Provide the [x, y] coordinate of the cell's center where the given text is located.  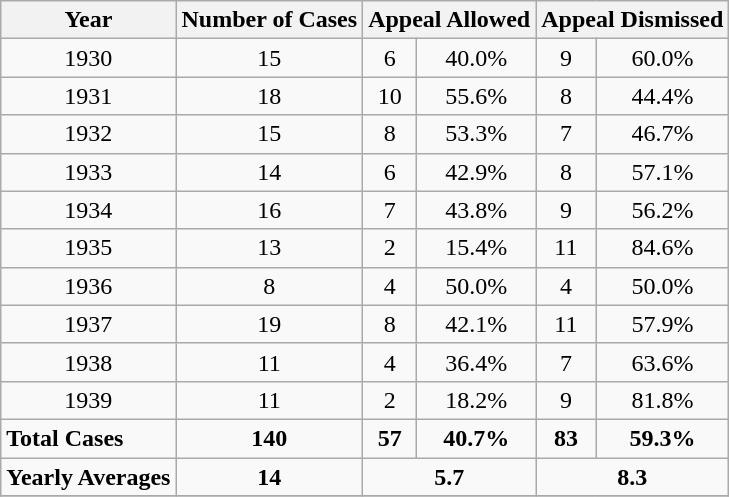
16 [270, 210]
84.6% [662, 248]
42.9% [476, 172]
Total Cases [88, 438]
59.3% [662, 438]
18 [270, 96]
56.2% [662, 210]
1930 [88, 58]
1938 [88, 362]
63.6% [662, 362]
1931 [88, 96]
Number of Cases [270, 20]
1937 [88, 324]
81.8% [662, 400]
83 [566, 438]
Year [88, 20]
15.4% [476, 248]
Appeal Dismissed [632, 20]
1933 [88, 172]
Yearly Averages [88, 477]
Appeal Allowed [450, 20]
1936 [88, 286]
44.4% [662, 96]
10 [390, 96]
43.8% [476, 210]
46.7% [662, 134]
57.1% [662, 172]
1939 [88, 400]
36.4% [476, 362]
55.6% [476, 96]
40.0% [476, 58]
140 [270, 438]
13 [270, 248]
19 [270, 324]
53.3% [476, 134]
42.1% [476, 324]
57.9% [662, 324]
1932 [88, 134]
5.7 [450, 477]
18.2% [476, 400]
1935 [88, 248]
40.7% [476, 438]
8.3 [632, 477]
57 [390, 438]
1934 [88, 210]
60.0% [662, 58]
